Return [x, y] of the center of cell containing provided text 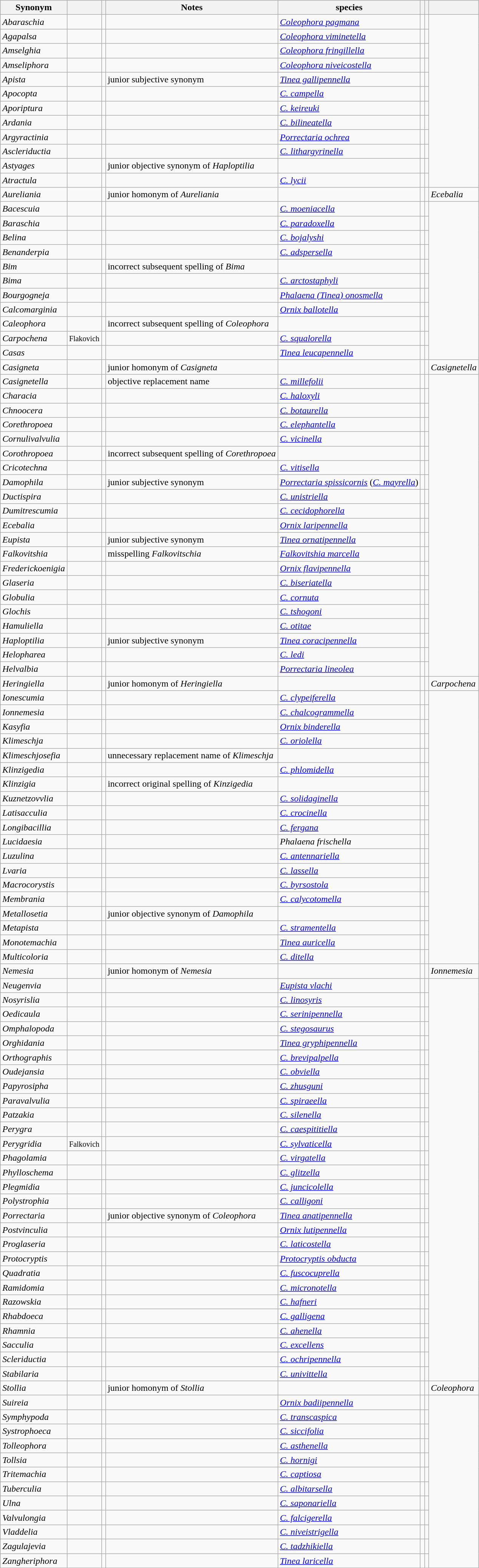
C. unistriella [349, 496]
Ductispira [34, 496]
C. univittella [349, 1374]
C. ledi [349, 655]
C. silenella [349, 1115]
C. saponariella [349, 1503]
C. vitisella [349, 468]
C. serinipennella [349, 1014]
C. lycii [349, 180]
Tuberculia [34, 1489]
Tinea anatipennella [349, 1215]
Ornix badiipennella [349, 1403]
C. adspersella [349, 252]
C. ahenella [349, 1330]
Amseliphora [34, 65]
Klimeschja [34, 741]
Coleophora pagmana [349, 22]
C. glitzella [349, 1172]
Coleophora niveicostella [349, 65]
Baraschia [34, 223]
Orthographis [34, 1057]
Tinea leucapennella [349, 353]
incorrect subsequent spelling of Corethropoea [192, 453]
Helvalbia [34, 669]
Casas [34, 353]
Nosyrislia [34, 1000]
Casigneta [34, 367]
C. fuscocuprella [349, 1273]
Flakovich [85, 338]
Coleophora [454, 1388]
C. niveistrigella [349, 1532]
objective replacement name [192, 381]
Perygra [34, 1129]
Zagulajevia [34, 1546]
Phagolamia [34, 1158]
Porrectaria [34, 1215]
Papyrosipha [34, 1086]
C. obviella [349, 1072]
Eupista [34, 540]
Ramidomia [34, 1287]
Polystrophia [34, 1201]
C. haloxyli [349, 396]
C. campella [349, 94]
Ascleriductia [34, 151]
C. tadzhikiella [349, 1546]
Postvinculia [34, 1230]
C. fergana [349, 827]
unnecessary replacement name of Klimeschja [192, 755]
Plegmidia [34, 1187]
Multicoloria [34, 957]
C. caespititiella [349, 1129]
C. ditella [349, 957]
Benanderpia [34, 252]
Globulia [34, 597]
C. crocinella [349, 813]
Razowskia [34, 1302]
Proglaseria [34, 1244]
C. squalorella [349, 338]
C. calligoni [349, 1201]
C. laticostella [349, 1244]
Tinea auricella [349, 942]
Aureliania [34, 195]
C. sylvaticella [349, 1144]
incorrect subsequent spelling of Bima [192, 266]
C. lithargyrinella [349, 151]
Falkovich [85, 1144]
junior homonym of Heringiella [192, 683]
Frederickoenigia [34, 568]
junior homonym of Stollia [192, 1388]
Tritemachia [34, 1474]
Chnoocera [34, 410]
species [349, 8]
Cornulivalvulia [34, 439]
C. biseriatella [349, 583]
Macrocorystis [34, 885]
Oedicaula [34, 1014]
Heringiella [34, 683]
Kuznetzovvlia [34, 798]
C. antennariella [349, 856]
Latisacculia [34, 813]
C. botaurella [349, 410]
Glaseria [34, 583]
C. spiraeella [349, 1101]
Bima [34, 281]
C. juncicolella [349, 1187]
C. excellens [349, 1345]
Damophila [34, 482]
Valvulongia [34, 1517]
Abaraschia [34, 22]
Tinea coracipennella [349, 640]
Lucidaesia [34, 841]
C. arctostaphyli [349, 281]
Bourgogneja [34, 295]
C. asthenella [349, 1446]
Omphalopoda [34, 1028]
Tinea laricella [349, 1561]
Nemesia [34, 971]
Haploptilia [34, 640]
Caleophora [34, 324]
junior objective synonym of Coleophora [192, 1215]
Porrectaria lineolea [349, 669]
Calcomarginia [34, 309]
Ornix laripennella [349, 525]
Luzulina [34, 856]
Falkovitshia [34, 554]
Synonym [34, 8]
C. chalcogrammella [349, 712]
C. siccifolia [349, 1431]
C. virgatella [349, 1158]
C. keireuki [349, 108]
C. tshogoni [349, 611]
Corethropoea [34, 425]
C. stramentella [349, 928]
Ulna [34, 1503]
Kasyfia [34, 727]
Apocopta [34, 94]
Glochis [34, 611]
C. phlomidella [349, 770]
Notes [192, 8]
Tinea ornatipennella [349, 540]
Phalaena (Tinea) onosmella [349, 295]
Sacculia [34, 1345]
Oudejansia [34, 1072]
Eupista vlachi [349, 985]
Phalaena frischella [349, 841]
Rhamnia [34, 1330]
Corothropoea [34, 453]
Porrectaria spissicornis (C. mayrella) [349, 482]
Klimeschjosefia [34, 755]
Metallosetia [34, 914]
Lvaria [34, 870]
C. otitae [349, 626]
C. oriolella [349, 741]
C. solidaginella [349, 798]
C. micronotella [349, 1287]
Ornix binderella [349, 727]
Protocryptis obducta [349, 1259]
Tollsia [34, 1460]
C. falcigerella [349, 1517]
Ionescumia [34, 698]
Zangheriphora [34, 1561]
C. transcaspica [349, 1417]
Patzakia [34, 1115]
Apista [34, 79]
Cricotechna [34, 468]
C. ochripennella [349, 1359]
Ardania [34, 122]
Orghidania [34, 1043]
Ornix lutipennella [349, 1230]
Ornix ballotella [349, 309]
C. bilineatella [349, 122]
C. cornuta [349, 597]
Bim [34, 266]
Metapista [34, 928]
incorrect original spelling of Kinzigedia [192, 784]
Monotemachia [34, 942]
C. bojalyshi [349, 238]
incorrect subsequent spelling of Coleophora [192, 324]
C. captiosa [349, 1474]
Falkovitshia marcella [349, 554]
junior homonym of Aureliania [192, 195]
C. paradoxella [349, 223]
C. vicinella [349, 439]
Scleriductia [34, 1359]
C. clypeiferella [349, 698]
Rhabdoeca [34, 1316]
C. linosyris [349, 1000]
Paravalvulia [34, 1101]
C. elephantella [349, 425]
Characia [34, 396]
Hamuliella [34, 626]
Coleophora viminetella [349, 36]
Tinea gallipennella [349, 79]
Dumitrescumia [34, 511]
Helopharea [34, 655]
Membrania [34, 899]
C. galligena [349, 1316]
Quadratia [34, 1273]
C. brevipalpella [349, 1057]
C. calycotomella [349, 899]
Coleophora fringillella [349, 51]
Neugenvia [34, 985]
Klinzigia [34, 784]
C. albitarsella [349, 1489]
Perygridia [34, 1144]
Tolleophora [34, 1446]
Vladdelia [34, 1532]
Suireia [34, 1403]
Ornix flavipennella [349, 568]
Klinzigedia [34, 770]
C. cecidophorella [349, 511]
Porrectaria ochrea [349, 137]
Argyractinia [34, 137]
Protocryptis [34, 1259]
C. millefolii [349, 381]
junior objective synonym of Haploptilia [192, 165]
C. moeniacella [349, 209]
C. lassella [349, 870]
C. hornigi [349, 1460]
Longibacillia [34, 827]
C. byrsostola [349, 885]
junior homonym of Casigneta [192, 367]
Belina [34, 238]
Agapalsa [34, 36]
junior objective synonym of Damophila [192, 914]
Bacescuia [34, 209]
Amselghia [34, 51]
Phylloschema [34, 1172]
C. zhusguni [349, 1086]
Tinea gryphipennella [349, 1043]
Symphypoda [34, 1417]
C. stegosaurus [349, 1028]
junior homonym of Nemesia [192, 971]
Atractula [34, 180]
Systrophoeca [34, 1431]
Astyages [34, 165]
misspelling Falkovitschia [192, 554]
Aporiptura [34, 108]
Stollia [34, 1388]
Stabilaria [34, 1374]
C. hafneri [349, 1302]
